Pinpoint the cell where the given text exists, returning its (X, Y) midpoint coordinate. 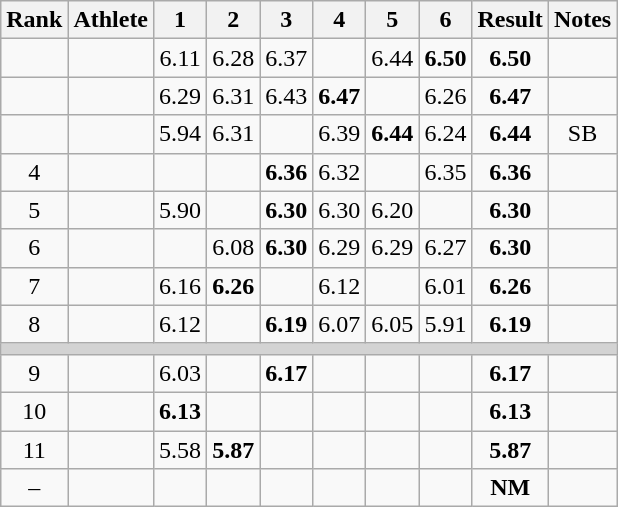
Rank (34, 20)
11 (34, 449)
6.24 (446, 134)
6.08 (234, 248)
5.90 (180, 210)
6.16 (180, 286)
5.58 (180, 449)
6.01 (446, 286)
6.07 (340, 324)
6.35 (446, 172)
SB (582, 134)
Athlete (111, 20)
6.20 (392, 210)
3 (286, 20)
6.37 (286, 58)
6.39 (340, 134)
1 (180, 20)
6.43 (286, 96)
6.32 (340, 172)
Result (510, 20)
2 (234, 20)
– (34, 488)
6.28 (234, 58)
10 (34, 411)
NM (510, 488)
6.11 (180, 58)
8 (34, 324)
5.94 (180, 134)
6.03 (180, 373)
Notes (582, 20)
9 (34, 373)
7 (34, 286)
6.05 (392, 324)
5.91 (446, 324)
6.27 (446, 248)
